Capture the cell that displays the provided text and extract its [x, y] central coordinate. 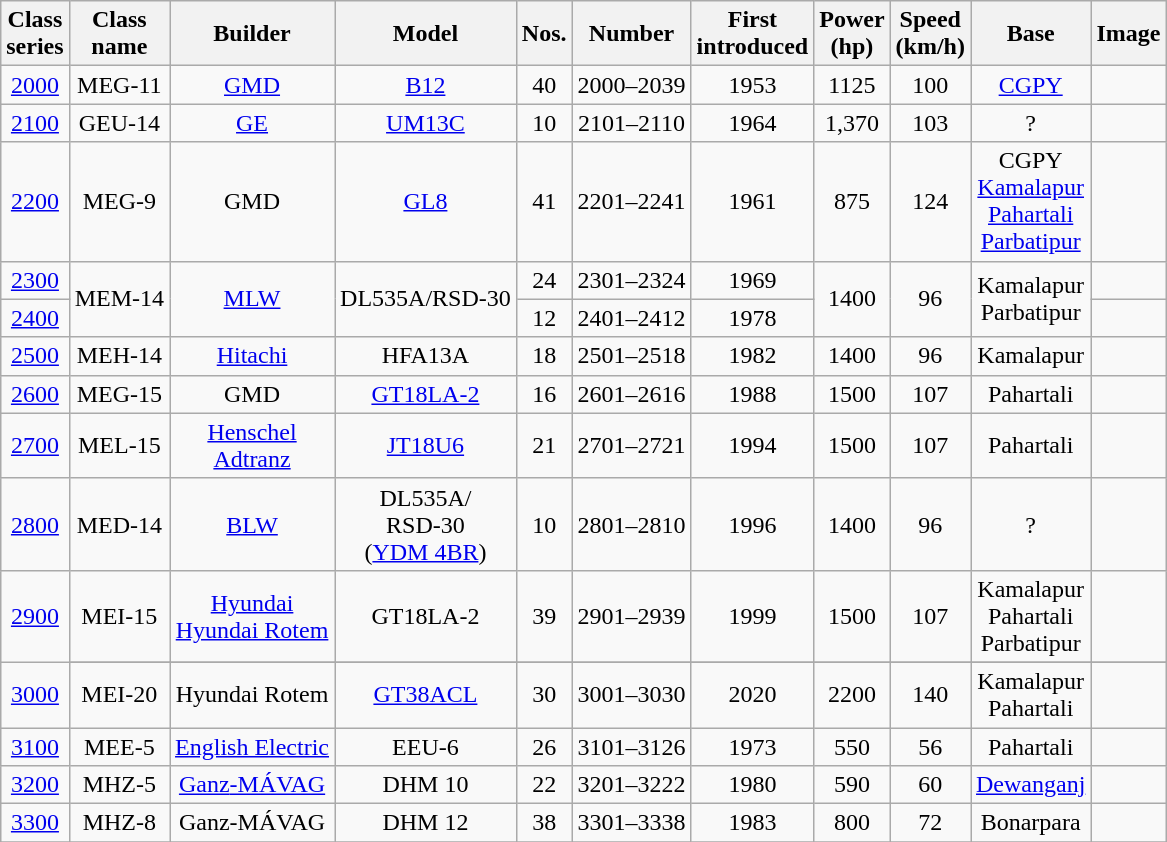
MEE-5 [119, 747]
Hitachi [252, 356]
Speed(km/h) [930, 34]
MHZ-5 [119, 785]
2400 [35, 318]
Hyundai Rotem [252, 694]
12 [544, 318]
38 [544, 823]
MEI-20 [119, 694]
KamalapurPahartali [1030, 694]
DHM 12 [426, 823]
1973 [752, 747]
3201–3222 [632, 785]
3300 [35, 823]
1983 [752, 823]
2101–2110 [632, 123]
1961 [752, 202]
2020 [752, 694]
550 [852, 747]
60 [930, 785]
English Electric [252, 747]
Number [632, 34]
Classseries [35, 34]
22 [544, 785]
2600 [35, 394]
HenschelAdtranz [252, 446]
30 [544, 694]
1,370 [852, 123]
GE [252, 123]
2300 [35, 280]
2601–2616 [632, 394]
CGPYKamalapurPahartaliParbatipur [1030, 202]
2701–2721 [632, 446]
Builder [252, 34]
72 [930, 823]
3000 [35, 694]
Bonarpara [1030, 823]
2501–2518 [632, 356]
MEH-14 [119, 356]
1125 [852, 85]
B12 [426, 85]
KamalapurPahartaliParbatipur [1030, 616]
GEU-14 [119, 123]
39 [544, 616]
Nos. [544, 34]
HFA13A [426, 356]
2201–2241 [632, 202]
BLW [252, 524]
2000–2039 [632, 85]
MEM-14 [119, 299]
41 [544, 202]
124 [930, 202]
100 [930, 85]
GL8 [426, 202]
21 [544, 446]
875 [852, 202]
Dewanganj [1030, 785]
1999 [752, 616]
CGPY [1030, 85]
3101–3126 [632, 747]
2401–2412 [632, 318]
Classname [119, 34]
DHM 10 [426, 785]
1996 [752, 524]
140 [930, 694]
Image [1128, 34]
KamalapurParbatipur [1030, 299]
1978 [752, 318]
2301–2324 [632, 280]
DL535A/RSD-30 [426, 299]
MHZ-8 [119, 823]
2000 [35, 85]
18 [544, 356]
2100 [35, 123]
1964 [752, 123]
2700 [35, 446]
1953 [752, 85]
Power(hp) [852, 34]
MLW [252, 299]
MEG-15 [119, 394]
2500 [35, 356]
2800 [35, 524]
2900 [35, 616]
Kamalapur [1030, 356]
Firstintroduced [752, 34]
MEG-9 [119, 202]
1988 [752, 394]
590 [852, 785]
3200 [35, 785]
EEU-6 [426, 747]
3001–3030 [632, 694]
MEG-11 [119, 85]
MEL-15 [119, 446]
HyundaiHyundai Rotem [252, 616]
2801–2810 [632, 524]
3301–3338 [632, 823]
1982 [752, 356]
DL535A/RSD-30(YDM 4BR) [426, 524]
103 [930, 123]
800 [852, 823]
24 [544, 280]
GT38ACL [426, 694]
56 [930, 747]
UM13C [426, 123]
2901–2939 [632, 616]
40 [544, 85]
Base [1030, 34]
MED-14 [119, 524]
JT18U6 [426, 446]
1994 [752, 446]
1980 [752, 785]
26 [544, 747]
16 [544, 394]
1969 [752, 280]
Model [426, 34]
3100 [35, 747]
MEI-15 [119, 616]
